Provide the [X, Y] coordinate of the cell's center where the given text is located.  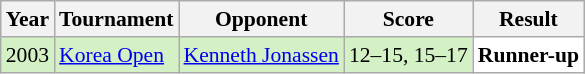
Runner-up [528, 55]
2003 [28, 55]
Kenneth Jonassen [262, 55]
Korea Open [116, 55]
Year [28, 19]
Score [408, 19]
Result [528, 19]
12–15, 15–17 [408, 55]
Tournament [116, 19]
Opponent [262, 19]
